Return (X, Y) of the center of cell containing provided text 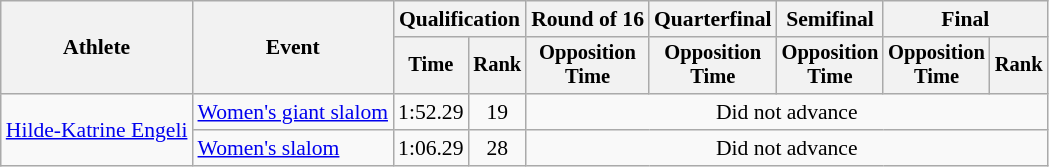
28 (498, 148)
Semifinal (830, 19)
1:52.29 (430, 112)
Time (430, 66)
Quarterfinal (713, 19)
Round of 16 (588, 19)
Qualification (460, 19)
Event (292, 48)
Women's slalom (292, 148)
Final (965, 19)
1:06.29 (430, 148)
Women's giant slalom (292, 112)
Hilde-Katrine Engeli (97, 130)
Athlete (97, 48)
19 (498, 112)
